Search for the cell housing the specified text and yield its [X, Y] center coordinate. 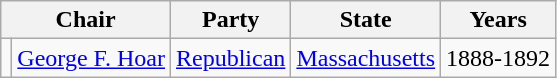
1888-1892 [498, 58]
George F. Hoar [92, 58]
Party [230, 20]
Massachusetts [366, 58]
Chair [86, 20]
Republican [230, 58]
Years [498, 20]
State [366, 20]
